Pinpoint the cell where the given text exists, returning its [x, y] midpoint coordinate. 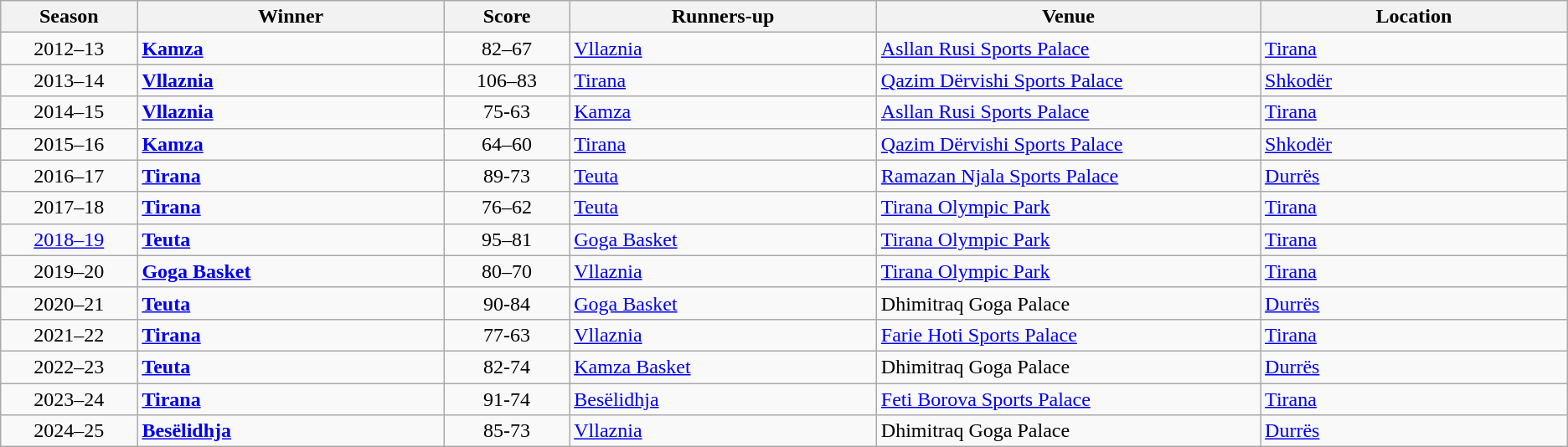
2012–13 [69, 49]
Location [1414, 17]
2019–20 [69, 271]
90-84 [506, 303]
Winner [291, 17]
89-73 [506, 176]
82-74 [506, 367]
Ramazan Njala Sports Palace [1068, 176]
2022–23 [69, 367]
77-63 [506, 335]
2016–17 [69, 176]
64–60 [506, 144]
2018–19 [69, 239]
85-73 [506, 431]
2021–22 [69, 335]
Venue [1068, 17]
106–83 [506, 80]
2015–16 [69, 144]
91-74 [506, 399]
Feti Borova Sports Palace [1068, 399]
2024–25 [69, 431]
80–70 [506, 271]
76–62 [506, 208]
2014–15 [69, 112]
2023–24 [69, 399]
82–67 [506, 49]
75-63 [506, 112]
2017–18 [69, 208]
2020–21 [69, 303]
Score [506, 17]
Kamza Basket [724, 367]
Farie Hoti Sports Palace [1068, 335]
Runners-up [724, 17]
2013–14 [69, 80]
95–81 [506, 239]
Season [69, 17]
